Locate the cell with the specified text and output its (X, Y) center coordinate. 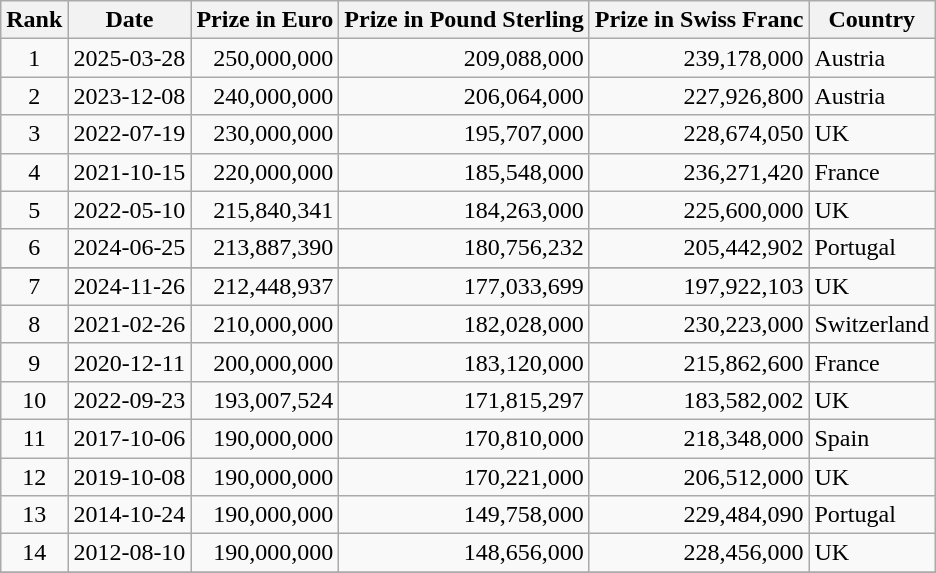
149,758,000 (464, 515)
3 (34, 134)
239,178,000 (699, 58)
170,810,000 (464, 438)
6 (34, 248)
205,442,902 (699, 248)
2012-08-10 (130, 553)
209,088,000 (464, 58)
228,674,050 (699, 134)
148,656,000 (464, 553)
11 (34, 438)
13 (34, 515)
2024-11-26 (130, 286)
218,348,000 (699, 438)
7 (34, 286)
Switzerland (872, 324)
180,756,232 (464, 248)
2 (34, 96)
197,922,103 (699, 286)
2021-10-15 (130, 172)
250,000,000 (265, 58)
4 (34, 172)
177,033,699 (464, 286)
195,707,000 (464, 134)
Rank (34, 20)
200,000,000 (265, 362)
9 (34, 362)
206,512,000 (699, 477)
Date (130, 20)
210,000,000 (265, 324)
2017-10-06 (130, 438)
Country (872, 20)
1 (34, 58)
8 (34, 324)
215,840,341 (265, 210)
5 (34, 210)
182,028,000 (464, 324)
227,926,800 (699, 96)
212,448,937 (265, 286)
2020-12-11 (130, 362)
2025-03-28 (130, 58)
170,221,000 (464, 477)
2023-12-08 (130, 96)
206,064,000 (464, 96)
183,582,002 (699, 400)
229,484,090 (699, 515)
213,887,390 (265, 248)
14 (34, 553)
230,223,000 (699, 324)
2022-07-19 (130, 134)
2024-06-25 (130, 248)
171,815,297 (464, 400)
Prize in Pound Sterling (464, 20)
2014-10-24 (130, 515)
12 (34, 477)
Prize in Euro (265, 20)
185,548,000 (464, 172)
230,000,000 (265, 134)
215,862,600 (699, 362)
240,000,000 (265, 96)
225,600,000 (699, 210)
228,456,000 (699, 553)
2021-02-26 (130, 324)
193,007,524 (265, 400)
Prize in Swiss Franc (699, 20)
184,263,000 (464, 210)
2022-09-23 (130, 400)
220,000,000 (265, 172)
Spain (872, 438)
183,120,000 (464, 362)
2019-10-08 (130, 477)
2022-05-10 (130, 210)
10 (34, 400)
236,271,420 (699, 172)
